Pinpoint the cell where the given text exists, returning its (X, Y) midpoint coordinate. 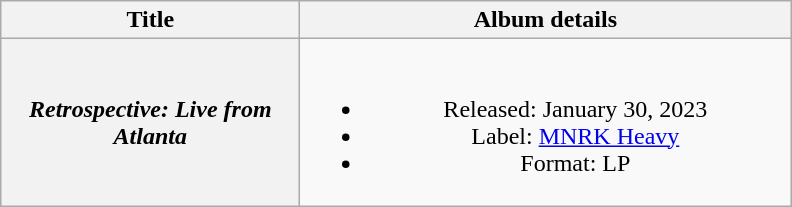
Released: January 30, 2023Label: MNRK HeavyFormat: LP (546, 122)
Title (150, 20)
Album details (546, 20)
Retrospective: Live from Atlanta (150, 122)
